Locate the cell with the specified text and output its [x, y] center coordinate. 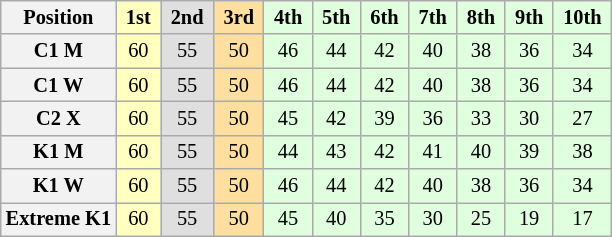
33 [481, 118]
1st [138, 17]
6th [384, 17]
Position [58, 17]
43 [336, 152]
19 [529, 219]
10th [582, 17]
35 [384, 219]
5th [336, 17]
C1 M [58, 51]
41 [433, 152]
K1 M [58, 152]
2nd [188, 17]
C1 W [58, 85]
3rd [238, 17]
9th [529, 17]
8th [481, 17]
7th [433, 17]
25 [481, 219]
C2 X [58, 118]
4th [288, 17]
K1 W [58, 186]
27 [582, 118]
Extreme K1 [58, 219]
17 [582, 219]
